Detect which cell encompasses the target text, then output its [X, Y] center coordinate. 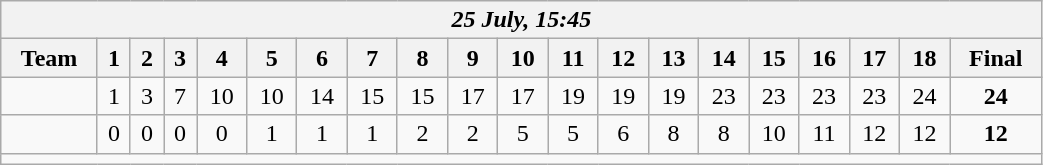
18 [924, 58]
25 July, 15:45 [522, 20]
13 [673, 58]
9 [473, 58]
Final [996, 58]
4 [222, 58]
Team [50, 58]
16 [824, 58]
